From the cell containing the given text, extract its center point as [X, Y] coordinate. 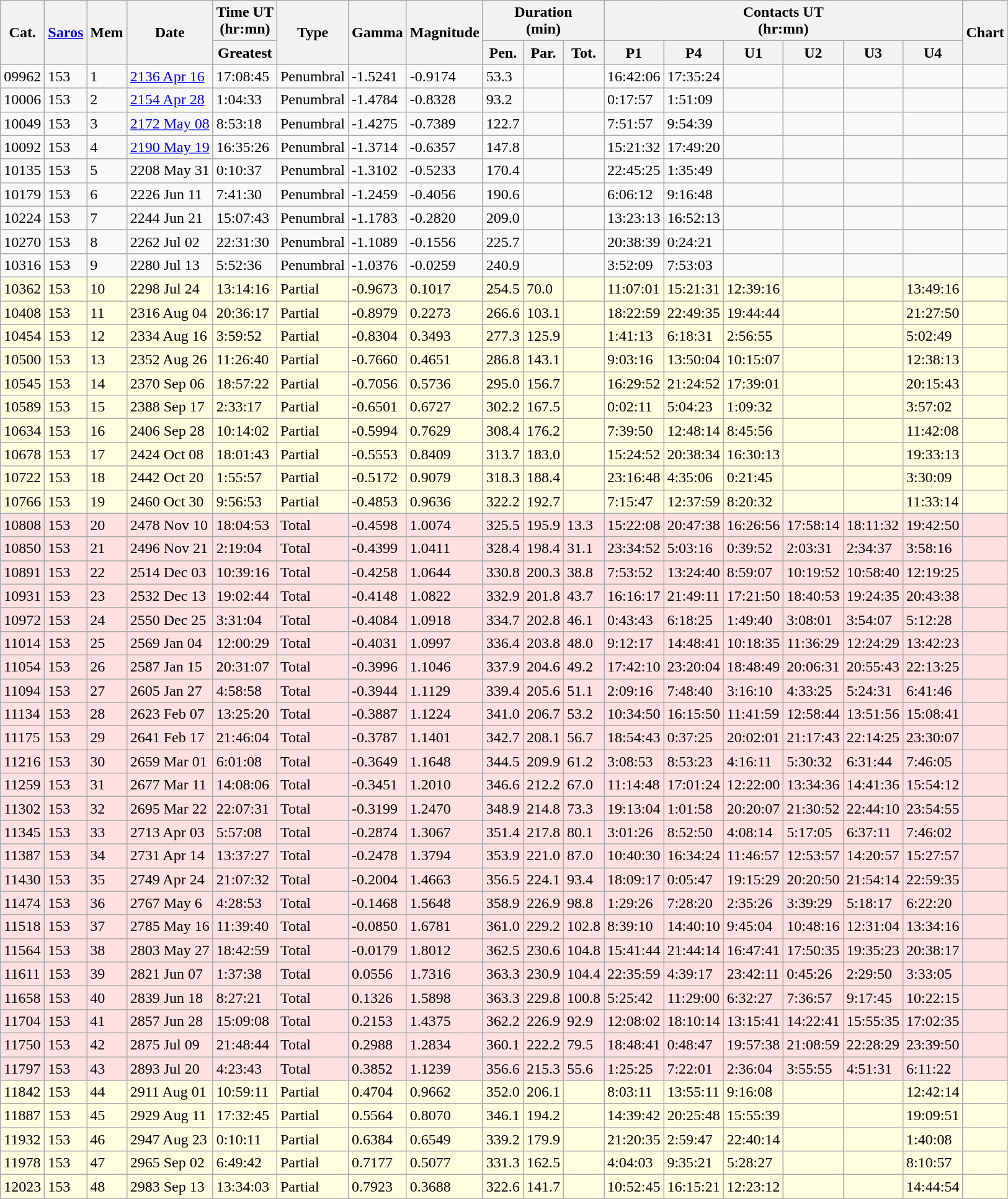
2677 Mar 11 [170, 785]
0:48:47 [694, 1044]
29 [107, 738]
98.8 [583, 903]
2965 Sep 02 [170, 1163]
11094 [22, 691]
92.9 [583, 1021]
125.9 [543, 336]
8:27:21 [244, 997]
15:21:32 [634, 147]
22:44:10 [873, 809]
11387 [22, 856]
16:34:24 [694, 856]
4:39:17 [694, 974]
Par. [543, 53]
295.0 [502, 384]
3:55:55 [813, 1068]
21:30:52 [813, 809]
18:22:59 [634, 312]
15:21:31 [694, 289]
3:59:52 [244, 336]
0.4651 [444, 360]
2298 Jul 24 [170, 289]
0:02:11 [634, 407]
18:54:43 [634, 738]
U2 [813, 53]
21 [107, 549]
10:59:11 [244, 1092]
14:22:41 [813, 1021]
10931 [22, 596]
12:53:57 [813, 856]
6:06:12 [634, 194]
12:39:16 [753, 289]
11:46:57 [753, 856]
14:08:06 [244, 785]
2190 May 19 [170, 147]
1:51:09 [694, 100]
9:03:16 [634, 360]
10:58:40 [873, 572]
79.5 [583, 1044]
200.3 [543, 572]
9:56:53 [244, 501]
61.2 [583, 761]
-0.6357 [444, 147]
1.0074 [444, 525]
20:20:50 [813, 879]
15:27:57 [933, 856]
80.1 [583, 832]
2:29:50 [873, 974]
11:07:01 [634, 289]
11:29:00 [694, 997]
0.7177 [378, 1163]
55.6 [583, 1068]
38 [107, 950]
11134 [22, 714]
-0.9673 [378, 289]
217.8 [543, 832]
4:58:58 [244, 691]
195.9 [543, 525]
-0.4084 [378, 619]
2911 Aug 01 [170, 1092]
167.5 [543, 407]
10135 [22, 171]
-1.1783 [378, 218]
6:22:20 [933, 903]
8:03:11 [634, 1092]
2749 Apr 24 [170, 879]
6:37:11 [873, 832]
14:44:54 [933, 1187]
17:21:50 [753, 596]
0.5077 [444, 1163]
1.5648 [444, 903]
11302 [22, 809]
10:19:52 [813, 572]
2316 Aug 04 [170, 312]
-0.4853 [378, 501]
20:36:17 [244, 312]
10454 [22, 336]
10722 [22, 478]
-0.5553 [378, 454]
8:45:56 [753, 431]
10 [107, 289]
10362 [22, 289]
7:51:57 [634, 123]
23 [107, 596]
1:25:25 [634, 1068]
43 [107, 1068]
0.7629 [444, 431]
2659 Mar 01 [170, 761]
7:53:52 [634, 572]
6:41:46 [933, 691]
21:20:35 [634, 1139]
3 [107, 123]
U3 [873, 53]
35 [107, 879]
194.2 [543, 1116]
11:33:14 [933, 501]
2244 Jun 21 [170, 218]
4:23:43 [244, 1068]
48.0 [583, 643]
70.0 [543, 289]
10891 [22, 572]
2623 Feb 07 [170, 714]
16:26:56 [753, 525]
31.1 [583, 549]
15:09:08 [244, 1021]
344.5 [502, 761]
27 [107, 691]
201.8 [543, 596]
13:25:20 [244, 714]
0.2273 [444, 312]
18:48:41 [634, 1044]
93.4 [583, 879]
18:10:14 [694, 1021]
Gamma [378, 32]
0.6549 [444, 1139]
11:26:40 [244, 360]
-0.3787 [378, 738]
41 [107, 1021]
2605 Jan 27 [170, 691]
342.7 [502, 738]
20:43:38 [933, 596]
39 [107, 974]
10808 [22, 525]
10316 [22, 265]
12:38:13 [933, 360]
18:09:17 [634, 879]
-0.8304 [378, 336]
19:35:23 [873, 950]
16:29:52 [634, 384]
15:08:41 [933, 714]
203.8 [543, 643]
7:53:03 [694, 265]
0:17:57 [634, 100]
-0.3649 [378, 761]
2:56:55 [753, 336]
3:16:10 [753, 691]
18:01:43 [244, 454]
11518 [22, 927]
46 [107, 1139]
22:49:35 [694, 312]
20:38:39 [634, 241]
334.7 [502, 619]
8 [107, 241]
214.8 [543, 809]
15:07:43 [244, 218]
17:49:20 [694, 147]
3:30:09 [933, 478]
13:55:11 [694, 1092]
87.0 [583, 856]
15:54:12 [933, 785]
16:16:17 [634, 596]
2767 May 6 [170, 903]
2496 Nov 21 [170, 549]
21:08:59 [813, 1044]
19:44:44 [753, 312]
-0.4399 [378, 549]
22:45:25 [634, 171]
31 [107, 785]
0.5564 [378, 1116]
Mem [107, 32]
Date [170, 32]
-0.4258 [378, 572]
7:48:40 [694, 691]
2983 Sep 13 [170, 1187]
1:40:08 [933, 1139]
6:49:42 [244, 1163]
1.6781 [444, 927]
1:37:38 [244, 974]
0:45:26 [813, 974]
20 [107, 525]
1.1224 [444, 714]
4:08:14 [753, 832]
356.5 [502, 879]
2587 Jan 15 [170, 667]
5:28:27 [753, 1163]
7:39:50 [634, 431]
-1.4275 [378, 123]
14:48:41 [694, 643]
10634 [22, 431]
11797 [22, 1068]
6:31:44 [873, 761]
18:42:59 [244, 950]
10545 [22, 384]
11216 [22, 761]
362.5 [502, 950]
22:31:30 [244, 241]
-0.3199 [378, 809]
24 [107, 619]
266.6 [502, 312]
18:57:22 [244, 384]
360.1 [502, 1044]
Contacts UT(hr:mn) [783, 21]
19:57:38 [753, 1044]
2388 Sep 17 [170, 407]
4:16:11 [753, 761]
0.3852 [378, 1068]
341.0 [502, 714]
198.4 [543, 549]
11175 [22, 738]
0:24:21 [694, 241]
10500 [22, 360]
0:10:37 [244, 171]
-0.0179 [378, 950]
Type [313, 32]
0:37:25 [694, 738]
3:08:01 [813, 619]
47 [107, 1163]
254.5 [502, 289]
147.8 [502, 147]
17:08:45 [244, 76]
277.3 [502, 336]
16:15:21 [694, 1187]
8:20:32 [753, 501]
1.3067 [444, 832]
356.6 [502, 1068]
10224 [22, 218]
361.0 [502, 927]
20:06:31 [813, 667]
11 [107, 312]
56.7 [583, 738]
26 [107, 667]
224.1 [543, 879]
0.3493 [444, 336]
-0.2820 [444, 218]
351.4 [502, 832]
2:36:04 [753, 1068]
322.6 [502, 1187]
2172 May 08 [170, 123]
12:48:14 [694, 431]
11932 [22, 1139]
10:52:45 [634, 1187]
7:46:02 [933, 832]
P4 [694, 53]
143.1 [543, 360]
-0.6501 [378, 407]
5:25:42 [634, 997]
0:05:47 [694, 879]
1.0822 [444, 596]
11842 [22, 1092]
3:54:07 [873, 619]
7:46:05 [933, 761]
23:34:52 [634, 549]
322.2 [502, 501]
37 [107, 927]
3:33:05 [933, 974]
0:21:45 [753, 478]
-0.5233 [444, 171]
0.8070 [444, 1116]
2893 Jul 20 [170, 1068]
16:15:50 [694, 714]
53.2 [583, 714]
6:11:22 [933, 1068]
12:58:44 [813, 714]
1:41:13 [634, 336]
23:20:04 [694, 667]
17:50:35 [813, 950]
2370 Sep 06 [170, 384]
104.4 [583, 974]
16:35:26 [244, 147]
2208 May 31 [170, 171]
8:39:10 [634, 927]
4:51:31 [873, 1068]
286.8 [502, 360]
9:35:21 [694, 1163]
13.3 [583, 525]
9:16:48 [694, 194]
21:44:14 [694, 950]
2406 Sep 28 [170, 431]
Cat. [22, 32]
206.1 [543, 1092]
331.3 [502, 1163]
23:39:50 [933, 1044]
-0.3887 [378, 714]
3:31:04 [244, 619]
12:00:29 [244, 643]
-0.4031 [378, 643]
17:01:24 [694, 785]
Tot. [583, 53]
212.2 [543, 785]
18 [107, 478]
23:54:55 [933, 809]
30 [107, 761]
16:52:13 [694, 218]
225.7 [502, 241]
15:55:35 [873, 1021]
12:22:00 [753, 785]
2352 Aug 26 [170, 360]
13 [107, 360]
10678 [22, 454]
0.9662 [444, 1092]
2839 Jun 18 [170, 997]
11430 [22, 879]
11:41:59 [753, 714]
11345 [22, 832]
11:14:48 [634, 785]
4 [107, 147]
10179 [22, 194]
1.0644 [444, 572]
1.2470 [444, 809]
44 [107, 1092]
17:32:45 [244, 1116]
19:42:50 [933, 525]
1.4375 [444, 1021]
10:39:16 [244, 572]
141.7 [543, 1187]
0.8409 [444, 454]
Duration(min) [543, 21]
302.2 [502, 407]
2226 Jun 11 [170, 194]
18:40:53 [813, 596]
2:59:47 [694, 1139]
1.1129 [444, 691]
208.1 [543, 738]
17:39:01 [753, 384]
122.7 [502, 123]
362.2 [502, 1021]
1:55:57 [244, 478]
336.4 [502, 643]
14:39:42 [634, 1116]
209.9 [543, 761]
10:40:30 [634, 856]
22:35:59 [634, 974]
11978 [22, 1163]
12:19:25 [933, 572]
2821 Jun 07 [170, 974]
0.9636 [444, 501]
6:18:25 [694, 619]
0.2988 [378, 1044]
Pen. [502, 53]
21:49:11 [694, 596]
346.6 [502, 785]
162.5 [543, 1163]
2875 Jul 09 [170, 1044]
5:57:08 [244, 832]
13:23:13 [634, 218]
8:59:07 [753, 572]
332.9 [502, 596]
11474 [22, 903]
1.8012 [444, 950]
7 [107, 218]
16 [107, 431]
230.6 [543, 950]
0.0556 [378, 974]
Magnitude [444, 32]
6:01:08 [244, 761]
0.4704 [378, 1092]
13:15:41 [753, 1021]
13:24:40 [694, 572]
308.4 [502, 431]
1:35:49 [694, 171]
-0.4148 [378, 596]
-0.0850 [378, 927]
0:39:52 [753, 549]
0:43:43 [634, 619]
49.2 [583, 667]
10766 [22, 501]
2514 Dec 03 [170, 572]
11611 [22, 974]
325.5 [502, 525]
9:16:08 [753, 1092]
12:37:59 [694, 501]
21:07:32 [244, 879]
0.1326 [378, 997]
11054 [22, 667]
2:19:04 [244, 549]
339.4 [502, 691]
73.3 [583, 809]
188.4 [543, 478]
10850 [22, 549]
10092 [22, 147]
3:01:26 [634, 832]
20:20:07 [753, 809]
5:12:28 [933, 619]
21:27:50 [933, 312]
346.1 [502, 1116]
358.9 [502, 903]
1.1401 [444, 738]
20:25:48 [694, 1116]
229.8 [543, 997]
1.2834 [444, 1044]
1.5898 [444, 997]
10:14:02 [244, 431]
7:28:20 [694, 903]
-1.3102 [378, 171]
2:03:31 [813, 549]
20:47:38 [694, 525]
339.2 [502, 1139]
43.7 [583, 596]
2569 Jan 04 [170, 643]
11:42:08 [933, 431]
352.0 [502, 1092]
19:13:04 [634, 809]
5:52:36 [244, 265]
-0.4056 [444, 194]
2 [107, 100]
103.1 [543, 312]
3:52:09 [634, 265]
13:34:03 [244, 1187]
221.0 [543, 856]
-1.0376 [378, 265]
22:28:29 [873, 1044]
1.0997 [444, 643]
40 [107, 997]
20:38:17 [933, 950]
0.5736 [444, 384]
10270 [22, 241]
2532 Dec 13 [170, 596]
102.8 [583, 927]
U4 [933, 53]
-0.7056 [378, 384]
170.4 [502, 171]
2929 Aug 11 [170, 1116]
-0.2874 [378, 832]
0.2153 [378, 1021]
-1.5241 [378, 76]
215.3 [543, 1068]
-0.5172 [378, 478]
-0.7660 [378, 360]
12:08:02 [634, 1021]
1:29:26 [634, 903]
10408 [22, 312]
46.1 [583, 619]
1.1046 [444, 667]
-0.3451 [378, 785]
18:48:49 [753, 667]
12 [107, 336]
-0.8328 [444, 100]
10589 [22, 407]
0:10:11 [244, 1139]
2785 May 16 [170, 927]
229.2 [543, 927]
5:04:23 [694, 407]
230.9 [543, 974]
11:39:40 [244, 927]
10:18:35 [753, 643]
11704 [22, 1021]
11259 [22, 785]
19:02:44 [244, 596]
0.7923 [378, 1187]
7:41:30 [244, 194]
10972 [22, 619]
28 [107, 714]
2550 Dec 25 [170, 619]
11564 [22, 950]
13:37:27 [244, 856]
5:03:16 [694, 549]
8:53:18 [244, 123]
13:50:04 [694, 360]
18:11:32 [873, 525]
190.6 [502, 194]
4:35:06 [694, 478]
0.6727 [444, 407]
6:32:27 [753, 997]
9:12:17 [634, 643]
176.2 [543, 431]
12:31:04 [873, 927]
2262 Jul 02 [170, 241]
1.7316 [444, 974]
8:53:23 [694, 761]
2:33:17 [244, 407]
34 [107, 856]
1.0918 [444, 619]
Saros [66, 32]
4:28:53 [244, 903]
13:42:23 [933, 643]
12:42:14 [933, 1092]
-0.4598 [378, 525]
3:58:16 [933, 549]
2:09:16 [634, 691]
7:22:01 [694, 1068]
-0.0259 [444, 265]
20:55:43 [873, 667]
313.7 [502, 454]
-1.2459 [378, 194]
192.7 [543, 501]
2:34:37 [873, 549]
2136 Apr 16 [170, 76]
19:33:13 [933, 454]
16:47:41 [753, 950]
16:42:06 [634, 76]
12:23:12 [753, 1187]
5:24:31 [873, 691]
5:02:49 [933, 336]
17:35:24 [694, 76]
-0.8979 [378, 312]
17:02:35 [933, 1021]
156.7 [543, 384]
16:30:13 [753, 454]
100.8 [583, 997]
36 [107, 903]
9:45:04 [753, 927]
19:24:35 [873, 596]
13:34:16 [933, 927]
104.8 [583, 950]
21:46:04 [244, 738]
21:54:14 [873, 879]
5:18:17 [873, 903]
12:24:29 [873, 643]
179.9 [543, 1139]
337.9 [502, 667]
19:15:29 [753, 879]
11658 [22, 997]
22:40:14 [753, 1139]
209.0 [502, 218]
51.1 [583, 691]
18:04:53 [244, 525]
330.8 [502, 572]
15:24:52 [634, 454]
15:22:08 [634, 525]
-0.1468 [378, 903]
17:58:14 [813, 525]
2154 Apr 28 [170, 100]
1:01:58 [694, 809]
-0.3944 [378, 691]
2947 Aug 23 [170, 1139]
10:22:15 [933, 997]
-0.1556 [444, 241]
14:20:57 [873, 856]
53.3 [502, 76]
1:09:32 [753, 407]
2280 Jul 13 [170, 265]
1.2010 [444, 785]
9 [107, 265]
13:49:16 [933, 289]
-0.2004 [378, 879]
4:33:25 [813, 691]
19:09:51 [933, 1116]
1:04:33 [244, 100]
2803 May 27 [170, 950]
-1.1089 [378, 241]
7:36:57 [813, 997]
20:15:43 [933, 384]
202.8 [543, 619]
13:51:56 [873, 714]
Time UT(hr:mn) [244, 21]
353.9 [502, 856]
11014 [22, 643]
1:49:40 [753, 619]
204.6 [543, 667]
Chart [985, 32]
-0.3996 [378, 667]
17:42:10 [634, 667]
5:17:05 [813, 832]
10049 [22, 123]
5 [107, 171]
9:17:45 [873, 997]
6 [107, 194]
33 [107, 832]
2731 Apr 14 [170, 856]
183.0 [543, 454]
240.9 [502, 265]
12023 [22, 1187]
205.6 [543, 691]
13:34:36 [813, 785]
Greatest [244, 53]
2424 Oct 08 [170, 454]
328.4 [502, 549]
11750 [22, 1044]
22 [107, 572]
5:30:32 [813, 761]
2460 Oct 30 [170, 501]
15:41:44 [634, 950]
2:35:26 [753, 903]
20:38:34 [694, 454]
2478 Nov 10 [170, 525]
10:15:07 [753, 360]
22:14:25 [873, 738]
14 [107, 384]
8:10:57 [933, 1163]
25 [107, 643]
10:34:50 [634, 714]
67.0 [583, 785]
15:55:39 [753, 1116]
2641 Feb 17 [170, 738]
2442 Oct 20 [170, 478]
-0.7389 [444, 123]
21:17:43 [813, 738]
14:40:10 [694, 927]
1.0411 [444, 549]
0.9079 [444, 478]
7:15:47 [634, 501]
11887 [22, 1116]
20:31:07 [244, 667]
222.2 [543, 1044]
1.3794 [444, 856]
21:48:44 [244, 1044]
2713 Apr 03 [170, 832]
2857 Jun 28 [170, 1021]
42 [107, 1044]
8:52:50 [694, 832]
P1 [634, 53]
48 [107, 1187]
11:36:29 [813, 643]
-0.9174 [444, 76]
1 [107, 76]
0.6384 [378, 1139]
10006 [22, 100]
-1.4784 [378, 100]
19 [107, 501]
14:41:36 [873, 785]
2334 Aug 16 [170, 336]
17 [107, 454]
6:18:31 [694, 336]
206.7 [543, 714]
23:30:07 [933, 738]
38.8 [583, 572]
348.9 [502, 809]
22:59:35 [933, 879]
-0.5994 [378, 431]
-1.3714 [378, 147]
1.1239 [444, 1068]
-0.2478 [378, 856]
23:16:48 [634, 478]
22:07:31 [244, 809]
1.4663 [444, 879]
23:42:11 [753, 974]
13:14:16 [244, 289]
32 [107, 809]
U1 [753, 53]
20:02:01 [753, 738]
3:57:02 [933, 407]
21:24:52 [694, 384]
2695 Mar 22 [170, 809]
09962 [22, 76]
0.1017 [444, 289]
22:13:25 [933, 667]
318.3 [502, 478]
10:48:16 [813, 927]
93.2 [502, 100]
0.3688 [444, 1187]
1.1648 [444, 761]
9:54:39 [694, 123]
3:39:29 [813, 903]
45 [107, 1116]
3:08:53 [634, 761]
15 [107, 407]
4:04:03 [634, 1163]
